Provide the (X, Y) coordinate of the cell's center where the given text is located.  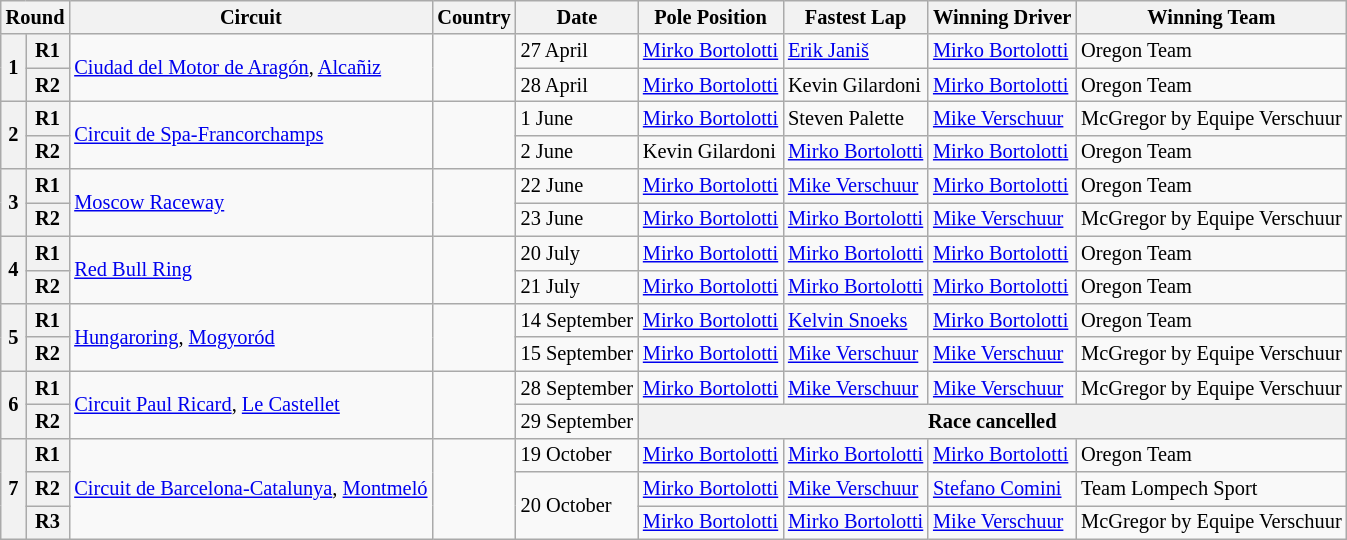
2 June (577, 152)
Circuit Paul Ricard, Le Castellet (250, 404)
Moscow Raceway (250, 202)
28 September (577, 388)
19 October (577, 455)
Winning Team (1211, 17)
15 September (577, 354)
20 July (577, 253)
29 September (577, 421)
Red Bull Ring (250, 270)
2 (14, 134)
Circuit de Spa-Francorchamps (250, 134)
R3 (48, 522)
Circuit de Barcelona-Catalunya, Montmeló (250, 488)
1 June (577, 118)
Race cancelled (992, 421)
Steven Palette (856, 118)
4 (14, 270)
22 June (577, 186)
Winning Driver (1002, 17)
Date (577, 17)
20 October (577, 506)
Stefano Comini (1002, 489)
14 September (577, 320)
Fastest Lap (856, 17)
23 June (577, 219)
6 (14, 404)
Hungaroring, Mogyoród (250, 336)
27 April (577, 51)
Team Lompech Sport (1211, 489)
Round (36, 17)
3 (14, 202)
Pole Position (710, 17)
7 (14, 488)
1 (14, 68)
5 (14, 336)
28 April (577, 85)
Erik Janiš (856, 51)
Kelvin Snoeks (856, 320)
Country (474, 17)
21 July (577, 287)
Circuit (250, 17)
Ciudad del Motor de Aragón, Alcañiz (250, 68)
